Find where the given text appears and provide that cell's center as [X, Y] coordinate. 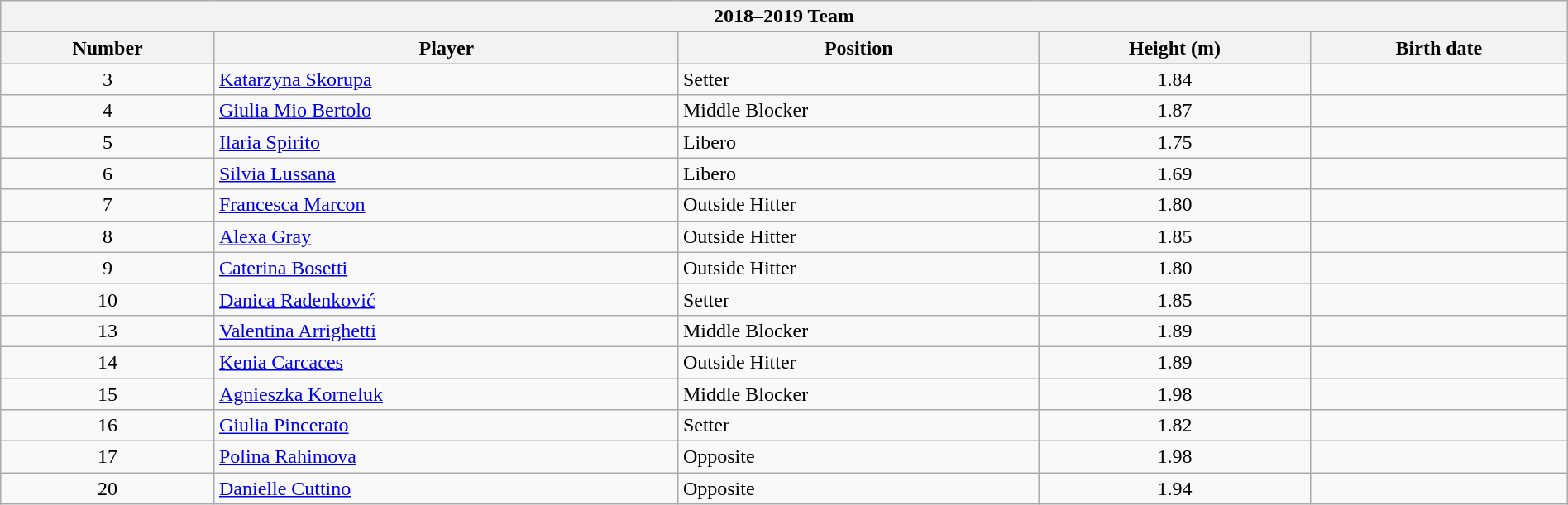
6 [108, 174]
Number [108, 48]
Caterina Bosetti [447, 268]
Height (m) [1174, 48]
15 [108, 394]
Agnieszka Korneluk [447, 394]
Birth date [1439, 48]
Alexa Gray [447, 236]
20 [108, 488]
14 [108, 362]
Katarzyna Skorupa [447, 79]
1.69 [1174, 174]
Giulia Mio Bertolo [447, 111]
13 [108, 331]
9 [108, 268]
1.82 [1174, 426]
16 [108, 426]
3 [108, 79]
Kenia Carcaces [447, 362]
Giulia Pincerato [447, 426]
Valentina Arrighetti [447, 331]
Ilaria Spirito [447, 142]
1.75 [1174, 142]
Silvia Lussana [447, 174]
1.87 [1174, 111]
Danielle Cuttino [447, 488]
10 [108, 299]
Danica Radenković [447, 299]
Polina Rahimova [447, 457]
4 [108, 111]
17 [108, 457]
2018–2019 Team [784, 17]
Position [858, 48]
8 [108, 236]
Francesca Marcon [447, 205]
Player [447, 48]
7 [108, 205]
1.84 [1174, 79]
1.94 [1174, 488]
5 [108, 142]
